Capture the cell that displays the provided text and extract its [X, Y] central coordinate. 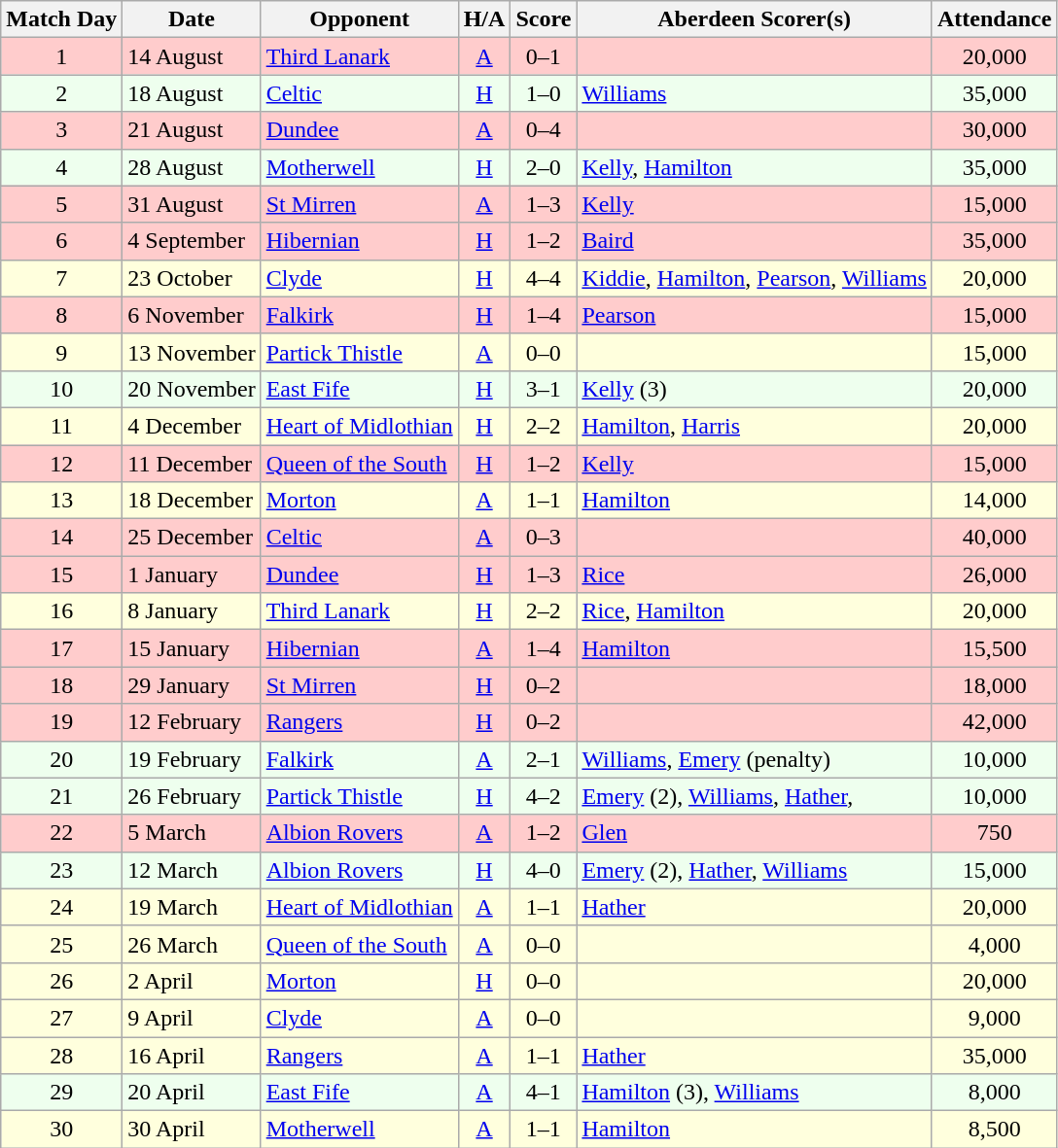
24 [62, 907]
5 March [192, 833]
4–4 [544, 278]
Pearson [755, 315]
8 [62, 315]
0–4 [544, 130]
1–0 [544, 93]
20 November [192, 389]
31 August [192, 204]
40,000 [994, 538]
Aberdeen Scorer(s) [755, 19]
Match Day [62, 19]
Hamilton, Harris [755, 426]
20 [62, 759]
26 February [192, 796]
2 April [192, 981]
11 December [192, 464]
12 February [192, 722]
42,000 [994, 722]
Glen [755, 833]
5 [62, 204]
14 [62, 538]
4–1 [544, 1093]
14,000 [994, 501]
18,000 [994, 685]
18 December [192, 501]
30 [62, 1130]
15 [62, 574]
30 April [192, 1130]
9,000 [994, 1018]
Attendance [994, 19]
Baird [755, 241]
27 [62, 1018]
26,000 [994, 574]
19 February [192, 759]
25 December [192, 538]
21 August [192, 130]
0–3 [544, 538]
Score [544, 19]
28 [62, 1055]
Date [192, 19]
18 August [192, 93]
6 November [192, 315]
Kelly (3) [755, 389]
12 March [192, 870]
19 March [192, 907]
4,000 [994, 944]
8,500 [994, 1130]
4–0 [544, 870]
21 [62, 796]
750 [994, 833]
17 [62, 648]
Opponent [360, 19]
15 January [192, 648]
23 October [192, 278]
9 [62, 352]
1 [62, 56]
11 [62, 426]
Rice [755, 574]
Williams [755, 93]
14 August [192, 56]
28 August [192, 167]
1 January [192, 574]
Emery (2), Williams, Hather, [755, 796]
9 April [192, 1018]
23 [62, 870]
0–1 [544, 56]
4–2 [544, 796]
13 [62, 501]
22 [62, 833]
18 [62, 685]
10 [62, 389]
16 April [192, 1055]
26 [62, 981]
4 December [192, 426]
3–1 [544, 389]
2 [62, 93]
25 [62, 944]
Emery (2), Hather, Williams [755, 870]
Williams, Emery (penalty) [755, 759]
8,000 [994, 1093]
H/A [484, 19]
4 [62, 167]
12 [62, 464]
Kelly, Hamilton [755, 167]
4 September [192, 241]
26 March [192, 944]
8 January [192, 611]
30,000 [994, 130]
29 [62, 1093]
3 [62, 130]
19 [62, 722]
Rice, Hamilton [755, 611]
7 [62, 278]
Kiddie, Hamilton, Pearson, Williams [755, 278]
13 November [192, 352]
2–0 [544, 167]
20 April [192, 1093]
16 [62, 611]
6 [62, 241]
29 January [192, 685]
Hamilton (3), Williams [755, 1093]
15,500 [994, 648]
2–1 [544, 759]
